Identify which cell holds the provided text, then report its (X, Y) central coordinate. 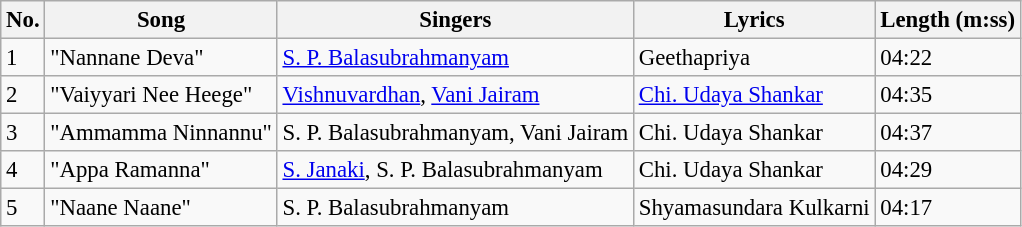
S. Janaki, S. P. Balasubrahmanyam (455, 170)
2 (23, 95)
3 (23, 133)
"Ammamma Ninnannu" (161, 133)
1 (23, 58)
No. (23, 20)
Song (161, 20)
5 (23, 208)
04:17 (948, 208)
Length (m:ss) (948, 20)
"Nannane Deva" (161, 58)
S. P. Balasubrahmanyam, Vani Jairam (455, 133)
"Appa Ramanna" (161, 170)
04:29 (948, 170)
Singers (455, 20)
Geethapriya (754, 58)
Vishnuvardhan, Vani Jairam (455, 95)
04:35 (948, 95)
Shyamasundara Kulkarni (754, 208)
04:37 (948, 133)
4 (23, 170)
"Naane Naane" (161, 208)
"Vaiyyari Nee Heege" (161, 95)
04:22 (948, 58)
Lyrics (754, 20)
